Extract the (X, Y) coordinate from the center of the cell holding the provided text.  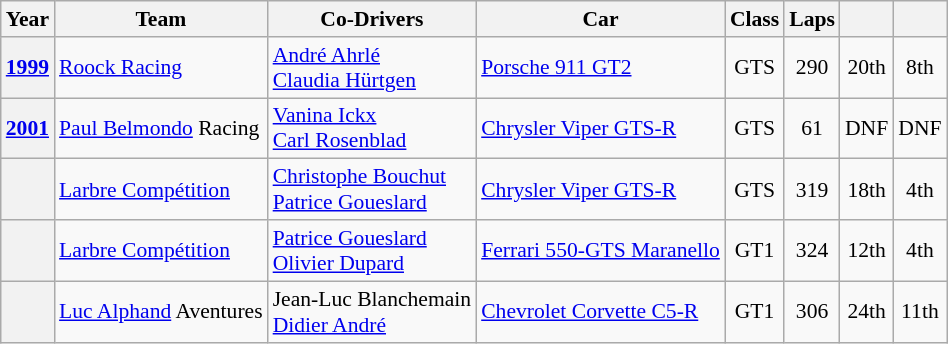
Patrice Goueslard Olivier Dupard (372, 250)
Paul Belmondo Racing (161, 128)
20th (866, 68)
Chevrolet Corvette C5-R (600, 312)
Ferrari 550-GTS Maranello (600, 250)
1999 (28, 68)
319 (812, 190)
Car (600, 19)
Luc Alphand Aventures (161, 312)
Co-Drivers (372, 19)
Jean-Luc Blanchemain Didier André (372, 312)
11th (920, 312)
Vanina Ickx Carl Rosenblad (372, 128)
Laps (812, 19)
12th (866, 250)
2001 (28, 128)
8th (920, 68)
André Ahrlé Claudia Hürtgen (372, 68)
324 (812, 250)
Class (754, 19)
Roock Racing (161, 68)
290 (812, 68)
Team (161, 19)
61 (812, 128)
18th (866, 190)
Porsche 911 GT2 (600, 68)
Year (28, 19)
306 (812, 312)
24th (866, 312)
Christophe Bouchut Patrice Goueslard (372, 190)
